From the cell containing the given text, extract its center point as [X, Y] coordinate. 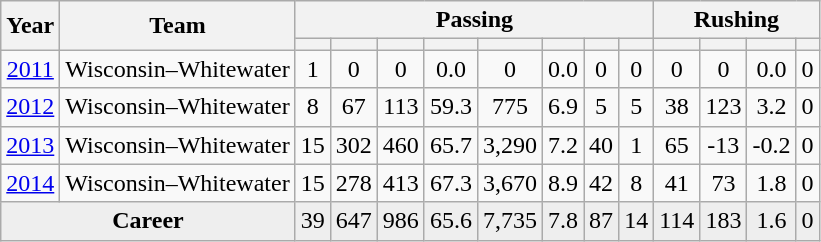
Team [178, 26]
67.3 [450, 183]
Passing [474, 20]
2014 [30, 183]
14 [636, 221]
1.8 [772, 183]
114 [677, 221]
-13 [724, 145]
183 [724, 221]
278 [354, 183]
7.2 [562, 145]
41 [677, 183]
65 [677, 145]
7,735 [510, 221]
2012 [30, 107]
40 [602, 145]
65.6 [450, 221]
2013 [30, 145]
6.9 [562, 107]
Year [30, 26]
113 [400, 107]
123 [724, 107]
775 [510, 107]
460 [400, 145]
Career [148, 221]
2011 [30, 69]
Rushing [736, 20]
7.8 [562, 221]
59.3 [450, 107]
42 [602, 183]
413 [400, 183]
87 [602, 221]
3,290 [510, 145]
73 [724, 183]
986 [400, 221]
8.9 [562, 183]
3.2 [772, 107]
38 [677, 107]
3,670 [510, 183]
67 [354, 107]
1.6 [772, 221]
647 [354, 221]
-0.2 [772, 145]
39 [312, 221]
302 [354, 145]
65.7 [450, 145]
